Capture the cell that displays the provided text and extract its (X, Y) central coordinate. 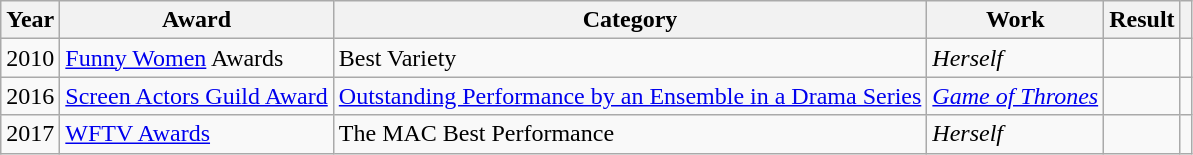
Result (1142, 20)
2010 (30, 58)
Best Variety (630, 58)
2017 (30, 134)
Screen Actors Guild Award (196, 96)
Funny Women Awards (196, 58)
2016 (30, 96)
Category (630, 20)
Game of Thrones (1016, 96)
The MAC Best Performance (630, 134)
Year (30, 20)
Work (1016, 20)
WFTV Awards (196, 134)
Award (196, 20)
Outstanding Performance by an Ensemble in a Drama Series (630, 96)
